Identify which cell holds the provided text, then report its [x, y] central coordinate. 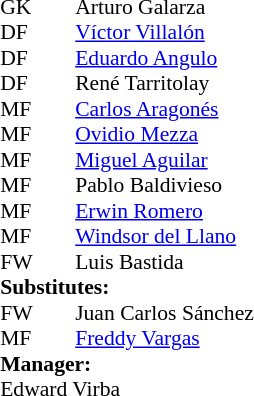
Juan Carlos Sánchez [164, 313]
Carlos Aragonés [164, 109]
Luis Bastida [164, 262]
Substitutes: [127, 287]
Víctor Villalón [164, 33]
Miguel Aguilar [164, 160]
Erwin Romero [164, 211]
Windsor del Llano [164, 237]
Manager: [127, 364]
Freddy Vargas [164, 339]
Pablo Baldivieso [164, 185]
Ovidio Mezza [164, 135]
Eduardo Angulo [164, 58]
René Tarritolay [164, 83]
